Locate the cell with the specified text and output its [X, Y] center coordinate. 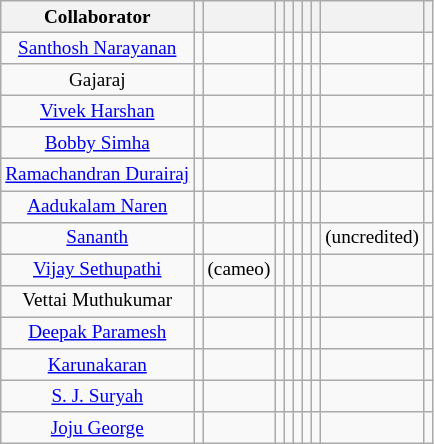
Ramachandran Durairaj [98, 175]
Vettai Muthukumar [98, 301]
(cameo) [239, 270]
Bobby Simha [98, 143]
Deepak Paramesh [98, 333]
Vijay Sethupathi [98, 270]
Sananth [98, 238]
S. J. Suryah [98, 396]
Karunakaran [98, 365]
Vivek Harshan [98, 111]
Collaborator [98, 17]
(uncredited) [372, 238]
Joju George [98, 428]
Aadukalam Naren [98, 206]
Santhosh Narayanan [98, 48]
Gajaraj [98, 80]
